Return (x, y) of the center of cell containing provided text 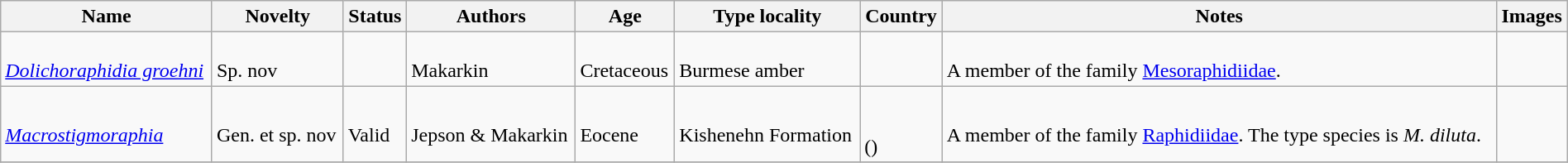
() (901, 124)
Images (1532, 17)
Age (625, 17)
Type locality (767, 17)
Status (375, 17)
Gen. et sp. nov (278, 124)
Name (107, 17)
Macrostigmoraphia (107, 124)
A member of the family Mesoraphidiidae. (1219, 60)
Burmese amber (767, 60)
Novelty (278, 17)
Sp. nov (278, 60)
Authors (491, 17)
Eocene (625, 124)
Kishenehn Formation (767, 124)
Cretaceous (625, 60)
Valid (375, 124)
Dolichoraphidia groehni (107, 60)
Jepson & Makarkin (491, 124)
Notes (1219, 17)
A member of the family Raphidiidae. The type species is M. diluta. (1219, 124)
Makarkin (491, 60)
Country (901, 17)
